Find where the given text appears and provide that cell's center as (X, Y) coordinate. 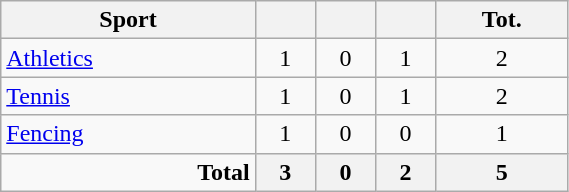
Fencing (128, 134)
Athletics (128, 58)
Tot. (502, 20)
Sport (128, 20)
Tennis (128, 96)
5 (502, 172)
Total (128, 172)
3 (285, 172)
